Return [X, Y] of the center of cell containing provided text 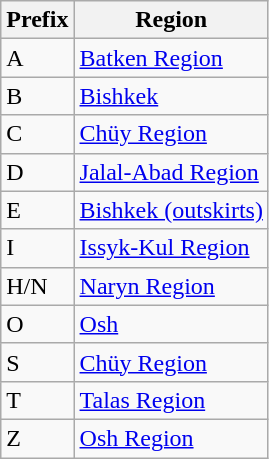
O [38, 324]
Bishkek (outskirts) [171, 210]
Jalal-Abad Region [171, 172]
T [38, 400]
Batken Region [171, 58]
C [38, 134]
Bishkek [171, 96]
I [38, 248]
H/N [38, 286]
Naryn Region [171, 286]
S [38, 362]
E [38, 210]
Talas Region [171, 400]
Osh [171, 324]
D [38, 172]
B [38, 96]
Region [171, 20]
Z [38, 438]
Prefix [38, 20]
А [38, 58]
Issyk-Kul Region [171, 248]
Osh Region [171, 438]
